Return the [x, y] coordinate for the center point of the cell that contains the specified text.  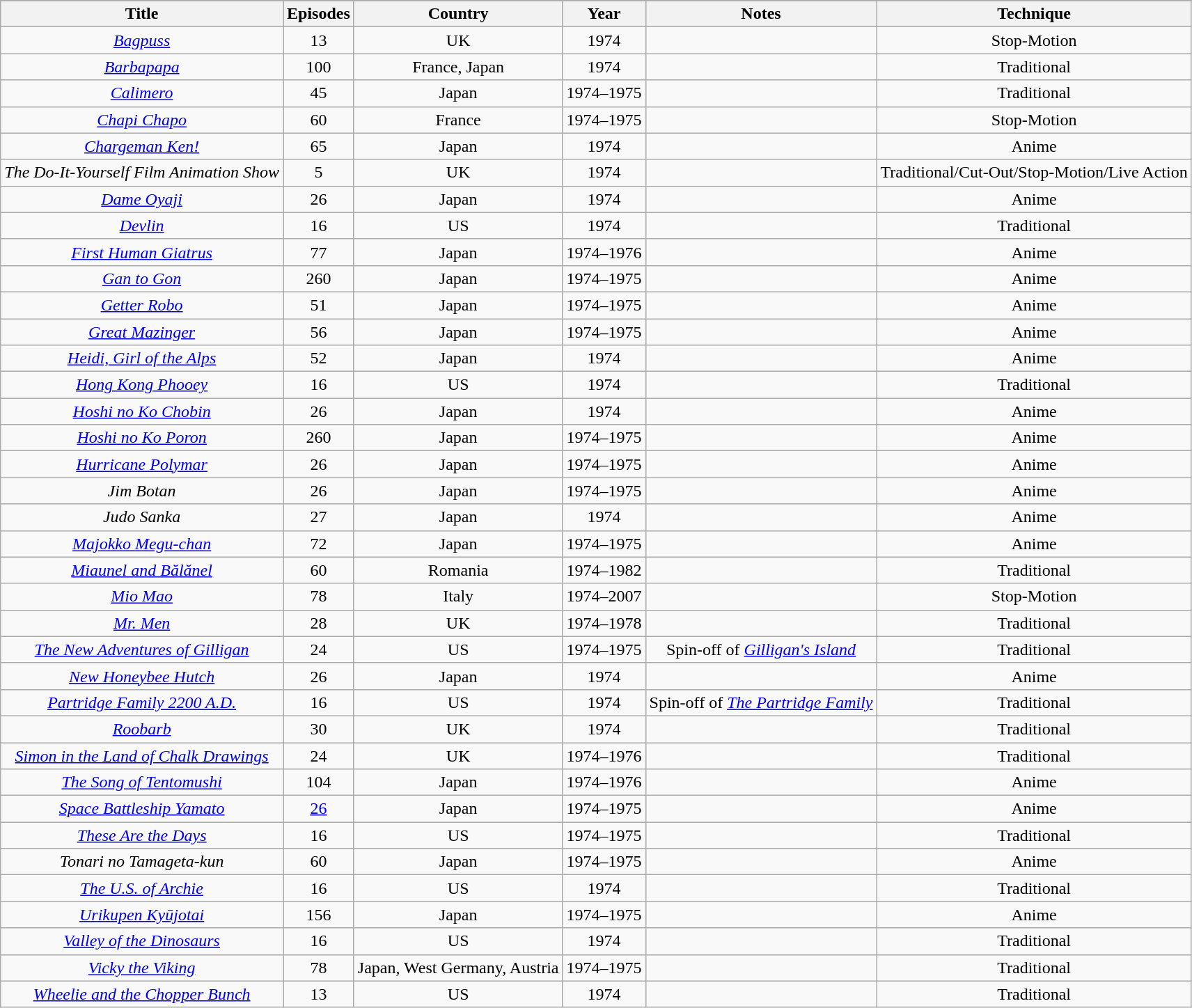
Valley of the Dinosaurs [142, 941]
Barbapapa [142, 67]
Miaunel and Bălănel [142, 570]
Simon in the Land of Chalk Drawings [142, 755]
Mr. Men [142, 623]
Notes [761, 14]
1974–2007 [604, 597]
Japan, West Germany, Austria [458, 968]
Spin-off of Gilligan's Island [761, 649]
Heidi, Girl of the Alps [142, 359]
Chapi Chapo [142, 120]
The Song of Tentomushi [142, 782]
5 [318, 173]
72 [318, 544]
65 [318, 146]
The New Adventures of Gilligan [142, 649]
Devlin [142, 226]
27 [318, 517]
Hoshi no Ko Poron [142, 438]
Space Battleship Yamato [142, 809]
156 [318, 915]
Great Mazinger [142, 332]
100 [318, 67]
Title [142, 14]
Dame Oyaji [142, 199]
Getter Robo [142, 305]
Tonari no Tamageta-kun [142, 862]
Roobarb [142, 729]
51 [318, 305]
Vicky the Viking [142, 968]
Mio Mao [142, 597]
The Do-It-Yourself Film Animation Show [142, 173]
Country [458, 14]
77 [318, 252]
56 [318, 332]
Hoshi no Ko Chobin [142, 411]
Bagpuss [142, 40]
28 [318, 623]
France [458, 120]
104 [318, 782]
Italy [458, 597]
Traditional/Cut-Out/Stop-Motion/Live Action [1034, 173]
Episodes [318, 14]
45 [318, 93]
Partridge Family 2200 A.D. [142, 702]
Calimero [142, 93]
Gan to Gon [142, 278]
Majokko Megu-chan [142, 544]
52 [318, 359]
Urikupen Kyūjotai [142, 915]
Year [604, 14]
France, Japan [458, 67]
These Are the Days [142, 835]
Wheelie and the Chopper Bunch [142, 994]
Spin-off of The Partridge Family [761, 702]
Romania [458, 570]
Hurricane Polymar [142, 464]
1974–1982 [604, 570]
1974–1978 [604, 623]
First Human Giatrus [142, 252]
New Honeybee Hutch [142, 676]
Technique [1034, 14]
Judo Sanka [142, 517]
Chargeman Ken! [142, 146]
Hong Kong Phooey [142, 385]
The U.S. of Archie [142, 888]
Jim Botan [142, 491]
30 [318, 729]
